Identify which cell holds the provided text, then report its [X, Y] central coordinate. 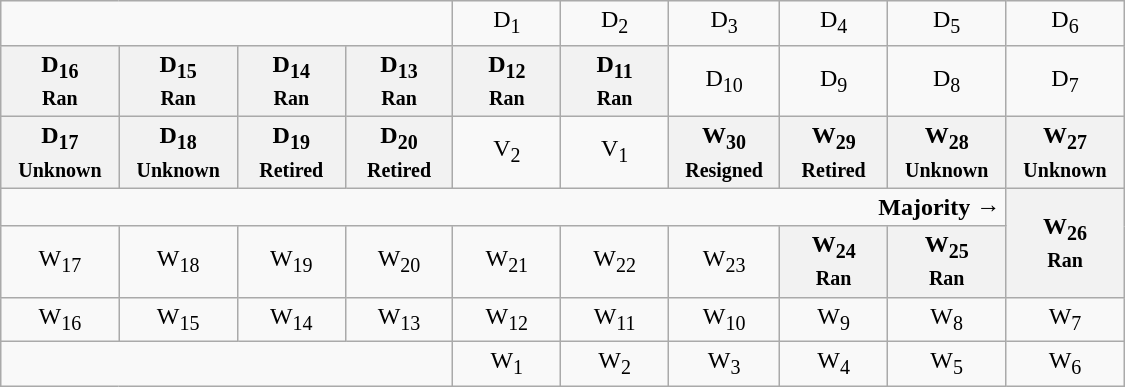
D15Ran [178, 80]
W29Retired [834, 152]
W24Ran [834, 262]
D3 [724, 23]
W2 [615, 364]
W10 [724, 319]
Majority → [504, 207]
D17Unknown [60, 152]
D5 [947, 23]
D19Retired [291, 152]
W13 [399, 319]
W16 [60, 319]
D14Ran [291, 80]
D2 [615, 23]
W22 [615, 262]
D18Unknown [178, 152]
W11 [615, 319]
W17 [60, 262]
D8 [947, 80]
W30Resigned [724, 152]
W4 [834, 364]
W14 [291, 319]
W15 [178, 319]
W7 [1065, 319]
W8 [947, 319]
W5 [947, 364]
D16Ran [60, 80]
W20 [399, 262]
W3 [724, 364]
D20Retired [399, 152]
W18 [178, 262]
D7 [1065, 80]
V2 [507, 152]
D10 [724, 80]
D9 [834, 80]
D6 [1065, 23]
W21 [507, 262]
D12Ran [507, 80]
D4 [834, 23]
W28Unknown [947, 152]
W19 [291, 262]
D11Ran [615, 80]
V1 [615, 152]
W1 [507, 364]
D1 [507, 23]
W12 [507, 319]
W9 [834, 319]
W25Ran [947, 262]
W26Ran [1065, 242]
W6 [1065, 364]
W23 [724, 262]
D13Ran [399, 80]
W27Unknown [1065, 152]
